Return [X, Y] of the center of cell containing provided text 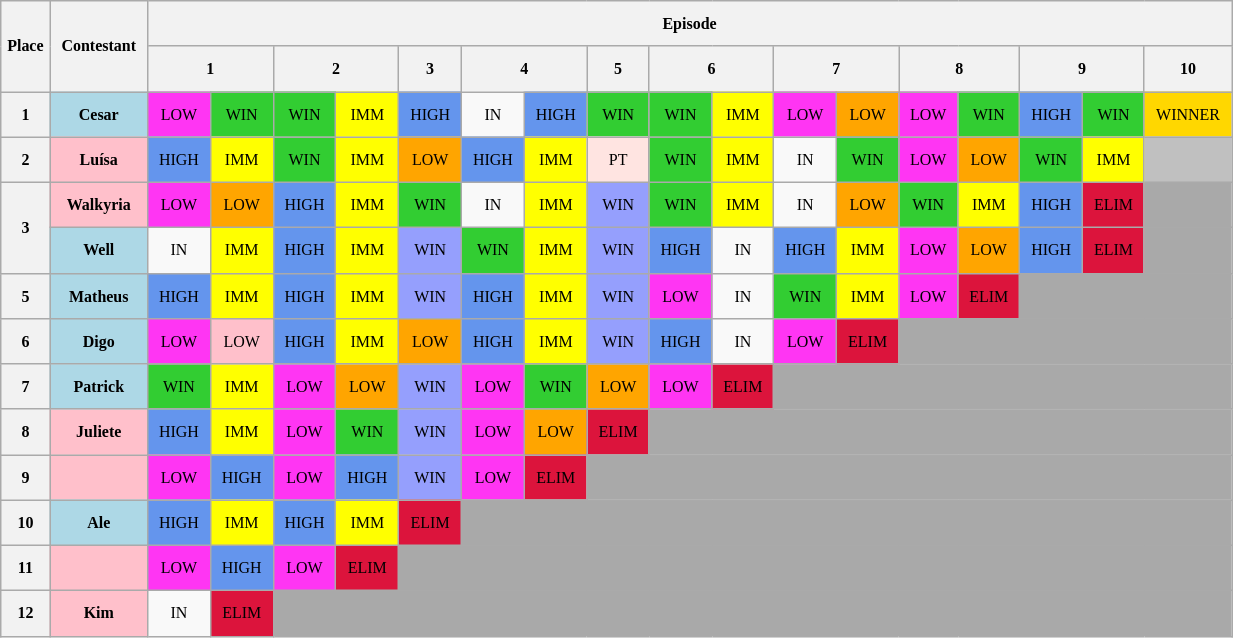
WINNER [1188, 114]
Matheus [98, 296]
Walkyria [98, 204]
Ale [98, 522]
Juliete [98, 432]
Cesar [98, 114]
Contestant [98, 46]
Well [98, 250]
Kim [98, 612]
Episode [689, 22]
Luísa [98, 160]
Patrick [98, 386]
11 [26, 568]
12 [26, 612]
4 [525, 68]
Digo [98, 340]
PT [618, 160]
Place [26, 46]
